Return [x, y] of the center of cell containing provided text 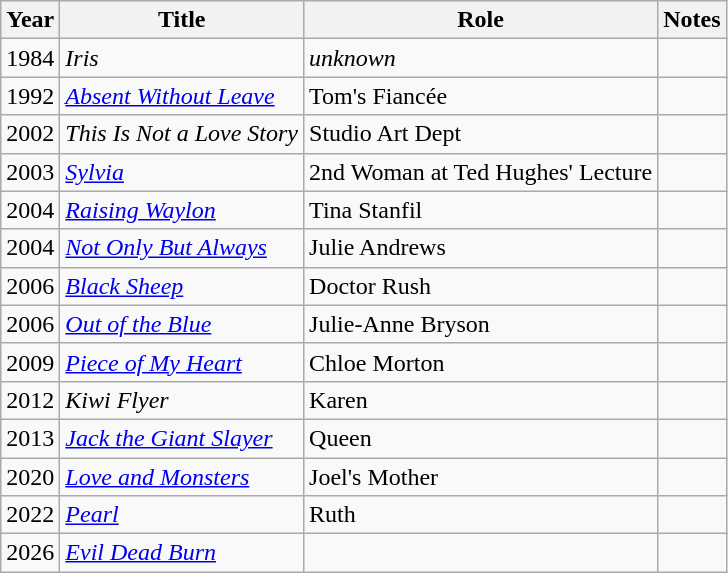
Karen [481, 400]
Not Only But Always [182, 248]
1992 [30, 96]
This Is Not a Love Story [182, 134]
2012 [30, 400]
2002 [30, 134]
unknown [481, 58]
Doctor Rush [481, 286]
2022 [30, 515]
Ruth [481, 515]
Role [481, 20]
Iris [182, 58]
Piece of My Heart [182, 362]
2026 [30, 553]
Out of the Blue [182, 324]
2003 [30, 172]
Title [182, 20]
2013 [30, 438]
Chloe Morton [481, 362]
Tom's Fiancée [481, 96]
1984 [30, 58]
Tina Stanfil [481, 210]
Love and Monsters [182, 477]
2020 [30, 477]
Kiwi Flyer [182, 400]
Sylvia [182, 172]
Julie-Anne Bryson [481, 324]
Raising Waylon [182, 210]
Absent Without Leave [182, 96]
Pearl [182, 515]
Year [30, 20]
2009 [30, 362]
Joel's Mother [481, 477]
Evil Dead Burn [182, 553]
Studio Art Dept [481, 134]
Notes [692, 20]
Julie Andrews [481, 248]
Black Sheep [182, 286]
Jack the Giant Slayer [182, 438]
Queen [481, 438]
2nd Woman at Ted Hughes' Lecture [481, 172]
